Locate the cell with the specified text and output its (x, y) center coordinate. 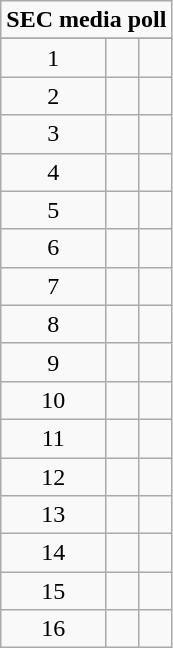
6 (54, 248)
13 (54, 515)
11 (54, 438)
4 (54, 172)
8 (54, 324)
15 (54, 591)
3 (54, 134)
16 (54, 629)
14 (54, 553)
9 (54, 362)
12 (54, 477)
1 (54, 58)
5 (54, 210)
2 (54, 96)
10 (54, 400)
7 (54, 286)
SEC media poll (86, 20)
